Return the [x, y] coordinate for the center point of the cell that contains the specified text.  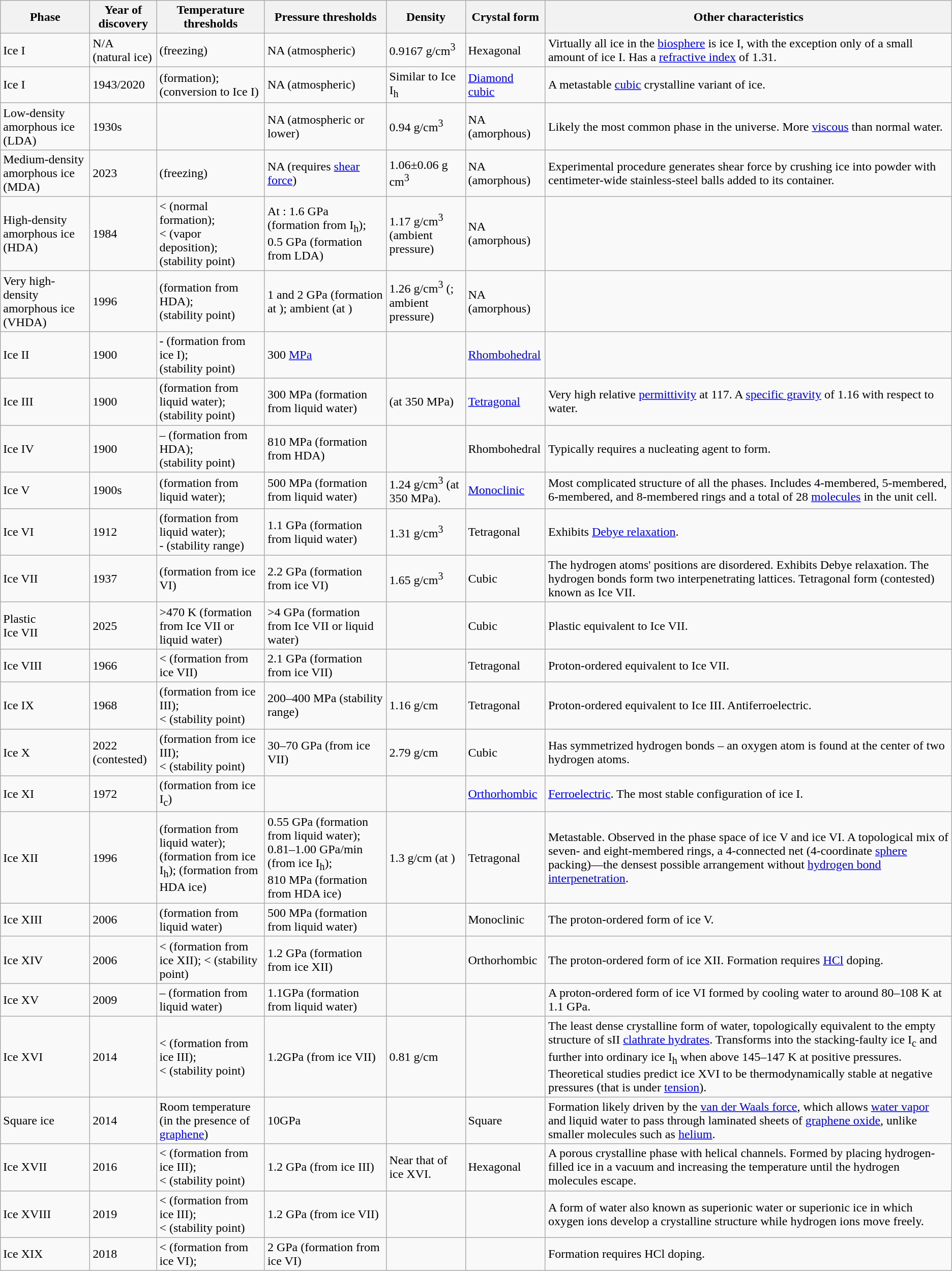
2.2 GPa (formation from ice VI) [325, 579]
1900s [123, 490]
< (formation from ice XII); < (stability point) [211, 960]
Room temperature (in the presence of graphene) [211, 1120]
>4 GPa (formation from Ice VII or liquid water) [325, 625]
(at 350 MPa) [426, 402]
N/A(natural ice) [123, 50]
< (normal formation);< (vapor deposition); (stability point) [211, 234]
Medium-density amorphous ice (MDA) [45, 173]
Ice XV [45, 999]
(formation from liquid water); - (stability range) [211, 532]
1.2 GPa (from ice III) [325, 1167]
Square ice [45, 1120]
NA (atmospheric or lower) [325, 126]
The proton-ordered form of ice XII. Formation requires HCl doping. [749, 960]
(formation); (conversion to Ice I) [211, 84]
– (formation from liquid water) [211, 999]
Near that of ice XVI. [426, 1167]
1966 [123, 666]
A metastable cubic crystalline variant of ice. [749, 84]
Square [505, 1120]
(formation from HDA); (stability point) [211, 301]
>470 K (formation from Ice VII or liquid water) [211, 625]
Ice XVII [45, 1167]
1.24 g/cm3 (at 350 MPa). [426, 490]
Ice V [45, 490]
810 MPa (formation from HDA) [325, 449]
1930s [123, 126]
1.2 GPa (from ice VII) [325, 1214]
Has symmetrized hydrogen bonds – an oxygen atom is found at the center of two hydrogen atoms. [749, 753]
2022 (contested) [123, 753]
2025 [123, 625]
1.65 g/cm3 [426, 579]
Other characteristics [749, 17]
Ice VIII [45, 666]
Crystal form [505, 17]
Very high relative permittivity at 117. A specific gravity of 1.16 with respect to water. [749, 402]
1.17 g/cm3 (ambient pressure) [426, 234]
1.2 GPa (formation from ice XII) [325, 960]
(formation from liquid water); (stability point) [211, 402]
Ice XIV [45, 960]
0.94 g/cm3 [426, 126]
2.79 g/cm [426, 753]
1943/2020 [123, 84]
Ice IX [45, 705]
10GPa [325, 1120]
Experimental procedure generates shear force by crushing ice into powder with centimeter-wide stainless-steel balls added to its container. [749, 173]
0.81 g/cm [426, 1056]
30–70 GPa (from ice VII) [325, 753]
2.1 GPa (formation from ice VII) [325, 666]
1.1GPa (formation from liquid water) [325, 999]
High-density amorphous ice (HDA) [45, 234]
Ice XVI [45, 1056]
Exhibits Debye relaxation. [749, 532]
Ice VII [45, 579]
2 GPa (formation from ice VI) [325, 1254]
(formation from liquid water); [211, 490]
(formation from liquid water) [211, 920]
Proton-ordered equivalent to Ice VII. [749, 666]
Similar to Ice Ih [426, 84]
2016 [123, 1167]
Ice IV [45, 449]
1.16 g/cm [426, 705]
< (formation from ice VII) [211, 666]
1.2GPa (from ice VII) [325, 1056]
Ice II [45, 355]
1.1 GPa (formation from liquid water) [325, 532]
NA (requires shear force) [325, 173]
Ice X [45, 753]
Ferroelectric. The most stable configuration of ice I. [749, 794]
1.31 g/cm3 [426, 532]
Temperature thresholds [211, 17]
1.26 g/cm3 (; ambient pressure) [426, 301]
(formation from ice Ic) [211, 794]
300 MPa (formation from liquid water) [325, 402]
1.3 g/cm (at ) [426, 858]
At : 1.6 GPa (formation from Ih); 0.5 GPa (formation from LDA) [325, 234]
1968 [123, 705]
Very high-density amorphous ice (VHDA) [45, 301]
Formation requires HCl doping. [749, 1254]
0.55 GPa (formation from liquid water);0.81–1.00 GPa/min (from ice Ih);810 MPa (formation from HDA ice) [325, 858]
1 and 2 GPa (formation at ); ambient (at ) [325, 301]
300 MPa [325, 355]
Ice XI [45, 794]
0.9167 g/cm3 [426, 50]
Typically requires a nucleating agent to form. [749, 449]
The proton-ordered form of ice V. [749, 920]
Year of discovery [123, 17]
Virtually all ice in the biosphere is ice I, with the exception only of a small amount of ice I. Has a refractive index of 1.31. [749, 50]
1912 [123, 532]
2019 [123, 1214]
< (formation from ice VI); [211, 1254]
1937 [123, 579]
Plastic equivalent to Ice VII. [749, 625]
- (formation from ice I); (stability point) [211, 355]
A proton-ordered form of ice VI formed by cooling water to around 80–108 K at 1.1 GPa. [749, 999]
Phase [45, 17]
Pressure thresholds [325, 17]
Likely the most common phase in the universe. More viscous than normal water. [749, 126]
Ice III [45, 402]
– (formation from HDA); (stability point) [211, 449]
2009 [123, 999]
PlasticIce VII [45, 625]
200–400 MPa (stability range) [325, 705]
Diamond cubic [505, 84]
2023 [123, 173]
Ice XIII [45, 920]
(formation from liquid water); (formation from ice Ih); (formation from HDA ice) [211, 858]
Proton-ordered equivalent to Ice III. Antiferroelectric. [749, 705]
1984 [123, 234]
Ice VI [45, 532]
Ice XIX [45, 1254]
1.06±0.06 g cm3 [426, 173]
Ice XII [45, 858]
Density [426, 17]
Low-density amorphous ice (LDA) [45, 126]
(formation from ice VI) [211, 579]
Ice XVIII [45, 1214]
2018 [123, 1254]
1972 [123, 794]
